Provide the [x, y] coordinate of the cell's center where the given text is located.  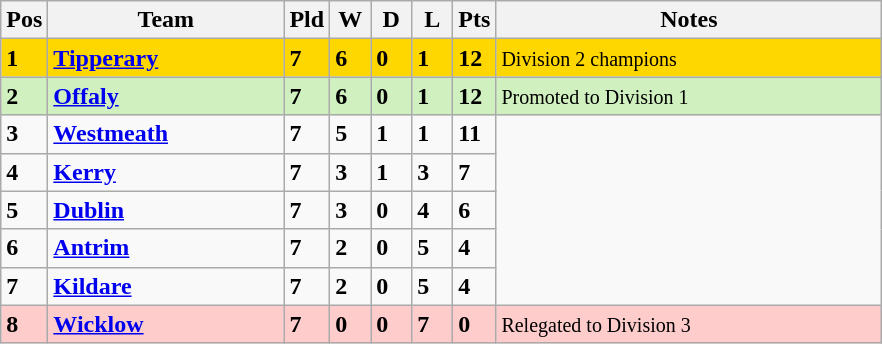
Relegated to Division 3 [689, 324]
Pts [474, 20]
Antrim [166, 248]
W [350, 20]
Dublin [166, 210]
Offaly [166, 96]
Notes [689, 20]
D [392, 20]
Wicklow [166, 324]
Team [166, 20]
Division 2 champions [689, 58]
Westmeath [166, 134]
L [432, 20]
Promoted to Division 1 [689, 96]
Pld [307, 20]
Kildare [166, 286]
Pos [24, 20]
8 [24, 324]
11 [474, 134]
Tipperary [166, 58]
Kerry [166, 172]
